Return the (x, y) coordinate for the center point of the cell that contains the specified text.  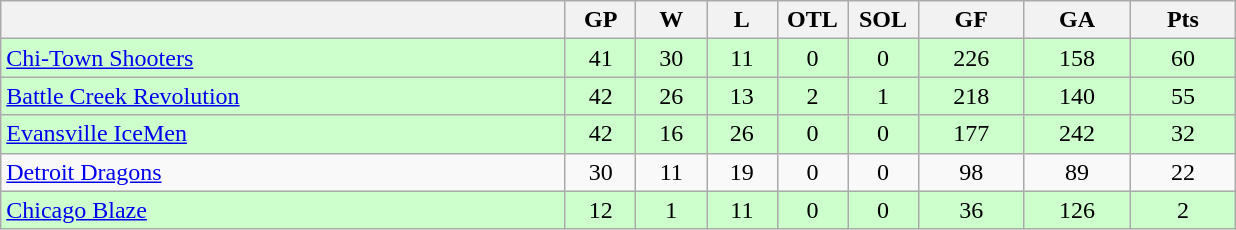
98 (971, 172)
158 (1077, 58)
13 (742, 96)
SOL (884, 20)
218 (971, 96)
GA (1077, 20)
Chicago Blaze (284, 210)
60 (1183, 58)
32 (1183, 134)
126 (1077, 210)
OTL (812, 20)
22 (1183, 172)
L (742, 20)
41 (600, 58)
36 (971, 210)
89 (1077, 172)
GP (600, 20)
Chi-Town Shooters (284, 58)
12 (600, 210)
55 (1183, 96)
19 (742, 172)
Evansville IceMen (284, 134)
140 (1077, 96)
177 (971, 134)
GF (971, 20)
Pts (1183, 20)
Battle Creek Revolution (284, 96)
W (672, 20)
16 (672, 134)
Detroit Dragons (284, 172)
226 (971, 58)
242 (1077, 134)
